Provide the [x, y] coordinate of the cell's center where the given text is located.  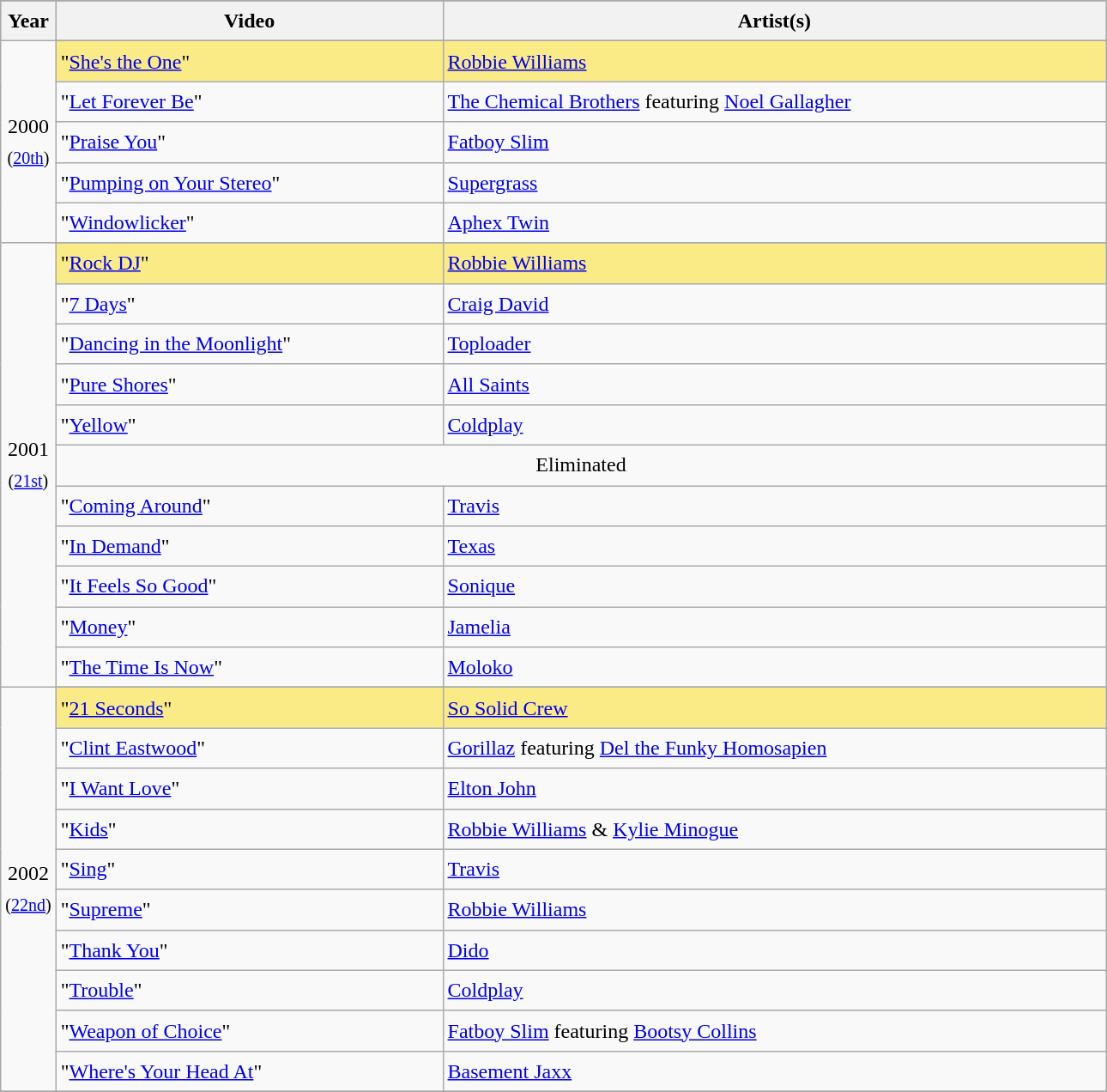
So Solid Crew [774, 707]
Aphex Twin [774, 223]
2000 (20th) [28, 143]
"It Feels So Good" [249, 587]
"Dancing in the Moonlight" [249, 343]
"Pumping on Your Stereo" [249, 182]
Moloko [774, 668]
"Sing" [249, 869]
Eliminated [581, 465]
Craig David [774, 304]
2002 (22nd) [28, 889]
"Clint Eastwood" [249, 749]
"Thank You" [249, 949]
"Rock DJ" [249, 263]
"Let Forever Be" [249, 101]
Dido [774, 949]
"21 Seconds" [249, 707]
Elton John [774, 788]
Texas [774, 546]
Gorillaz featuring Del the Funky Homosapien [774, 749]
"Supreme" [249, 910]
All Saints [774, 385]
Basement Jaxx [774, 1071]
"Money" [249, 627]
"Where's Your Head At" [249, 1071]
"Coming Around" [249, 507]
"Trouble" [249, 991]
"The Time Is Now" [249, 668]
Sonique [774, 587]
Jamelia [774, 627]
Artist(s) [774, 21]
Supergrass [774, 182]
Toploader [774, 343]
Fatboy Slim [774, 143]
The Chemical Brothers featuring Noel Gallagher [774, 101]
"In Demand" [249, 546]
"Kids" [249, 829]
"She's the One" [249, 62]
Video [249, 21]
Robbie Williams & Kylie Minogue [774, 829]
"Yellow" [249, 424]
"Windowlicker" [249, 223]
2001 (21st) [28, 465]
"I Want Love" [249, 788]
Fatboy Slim featuring Bootsy Collins [774, 1030]
"Praise You" [249, 143]
"7 Days" [249, 304]
Year [28, 21]
"Pure Shores" [249, 385]
"Weapon of Choice" [249, 1030]
